For the text-containing cell, return its midpoint in (x, y) coordinate format. 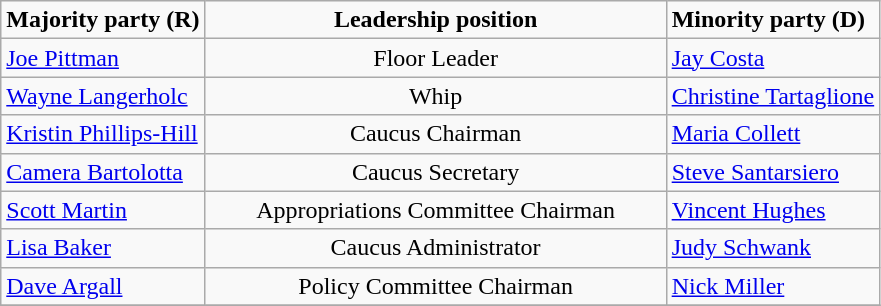
Appropriations Committee Chairman (436, 210)
Caucus Administrator (436, 248)
Majority party (R) (103, 20)
Scott Martin (103, 210)
Christine Tartaglione (773, 96)
Minority party (D) (773, 20)
Dave Argall (103, 286)
Caucus Secretary (436, 172)
Wayne Langerholc (103, 96)
Policy Committee Chairman (436, 286)
Kristin Phillips-Hill (103, 134)
Caucus Chairman (436, 134)
Judy Schwank (773, 248)
Steve Santarsiero (773, 172)
Vincent Hughes (773, 210)
Whip (436, 96)
Jay Costa (773, 58)
Joe Pittman (103, 58)
Leadership position (436, 20)
Nick Miller (773, 286)
Camera Bartolotta (103, 172)
Maria Collett (773, 134)
Floor Leader (436, 58)
Lisa Baker (103, 248)
